Scan for the cell matching the given text and deliver its (X, Y) coordinate at center. 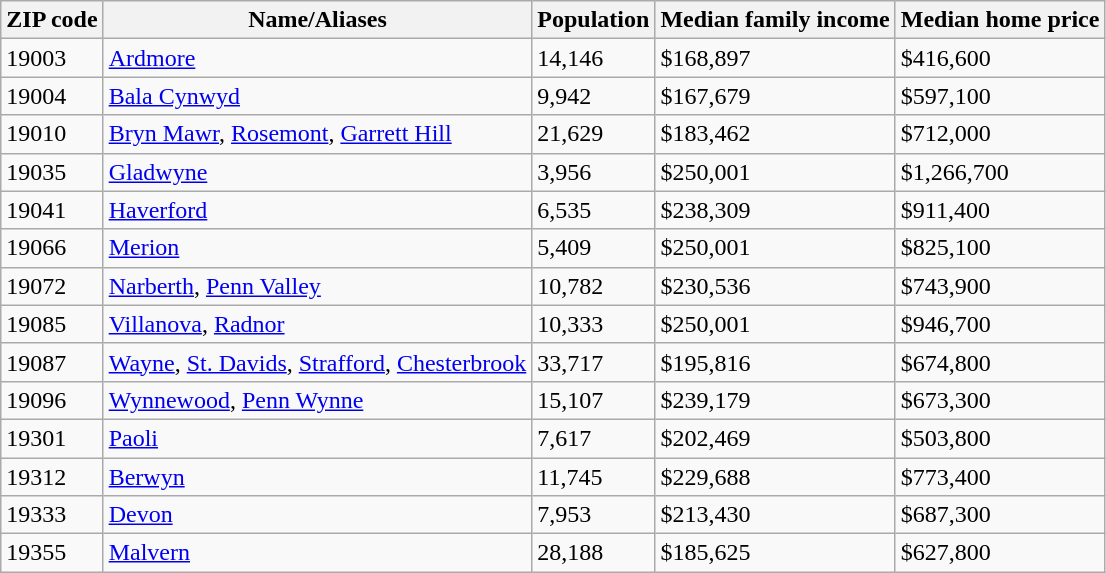
19087 (52, 362)
ZIP code (52, 20)
$674,800 (1000, 362)
14,146 (594, 58)
Ardmore (318, 58)
$168,897 (775, 58)
$239,179 (775, 400)
$1,266,700 (1000, 172)
$911,400 (1000, 210)
$712,000 (1000, 134)
6,535 (594, 210)
$825,100 (1000, 248)
$627,800 (1000, 553)
15,107 (594, 400)
$183,462 (775, 134)
$230,536 (775, 286)
9,942 (594, 96)
Population (594, 20)
19085 (52, 324)
Bala Cynwyd (318, 96)
Haverford (318, 210)
10,333 (594, 324)
19072 (52, 286)
Median family income (775, 20)
3,956 (594, 172)
19010 (52, 134)
$213,430 (775, 515)
10,782 (594, 286)
19096 (52, 400)
21,629 (594, 134)
28,188 (594, 553)
19041 (52, 210)
5,409 (594, 248)
Wayne, St. Davids, Strafford, Chesterbrook (318, 362)
$416,600 (1000, 58)
Devon (318, 515)
$946,700 (1000, 324)
$773,400 (1000, 477)
19333 (52, 515)
$195,816 (775, 362)
$687,300 (1000, 515)
33,717 (594, 362)
$229,688 (775, 477)
19003 (52, 58)
$597,100 (1000, 96)
19355 (52, 553)
Malvern (318, 553)
Gladwyne (318, 172)
7,953 (594, 515)
Paoli (318, 438)
19066 (52, 248)
Bryn Mawr, Rosemont, Garrett Hill (318, 134)
19301 (52, 438)
$503,800 (1000, 438)
Narberth, Penn Valley (318, 286)
$167,679 (775, 96)
Wynnewood, Penn Wynne (318, 400)
Berwyn (318, 477)
Villanova, Radnor (318, 324)
Merion (318, 248)
11,745 (594, 477)
$238,309 (775, 210)
7,617 (594, 438)
$673,300 (1000, 400)
$185,625 (775, 553)
19312 (52, 477)
Name/Aliases (318, 20)
$743,900 (1000, 286)
19004 (52, 96)
$202,469 (775, 438)
Median home price (1000, 20)
19035 (52, 172)
